Identify which cell holds the provided text, then report its [x, y] central coordinate. 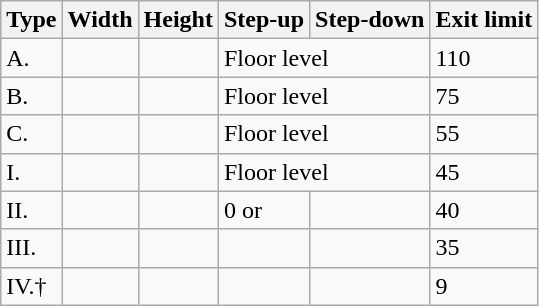
Width [100, 20]
55 [484, 134]
I. [32, 172]
45 [484, 172]
9 [484, 286]
Step-up [264, 20]
IV.† [32, 286]
35 [484, 248]
40 [484, 210]
0 or [264, 210]
Type [32, 20]
75 [484, 96]
III. [32, 248]
110 [484, 58]
II. [32, 210]
B. [32, 96]
Height [178, 20]
Exit limit [484, 20]
A. [32, 58]
Step-down [370, 20]
C. [32, 134]
